Identify which cell holds the provided text, then report its [X, Y] central coordinate. 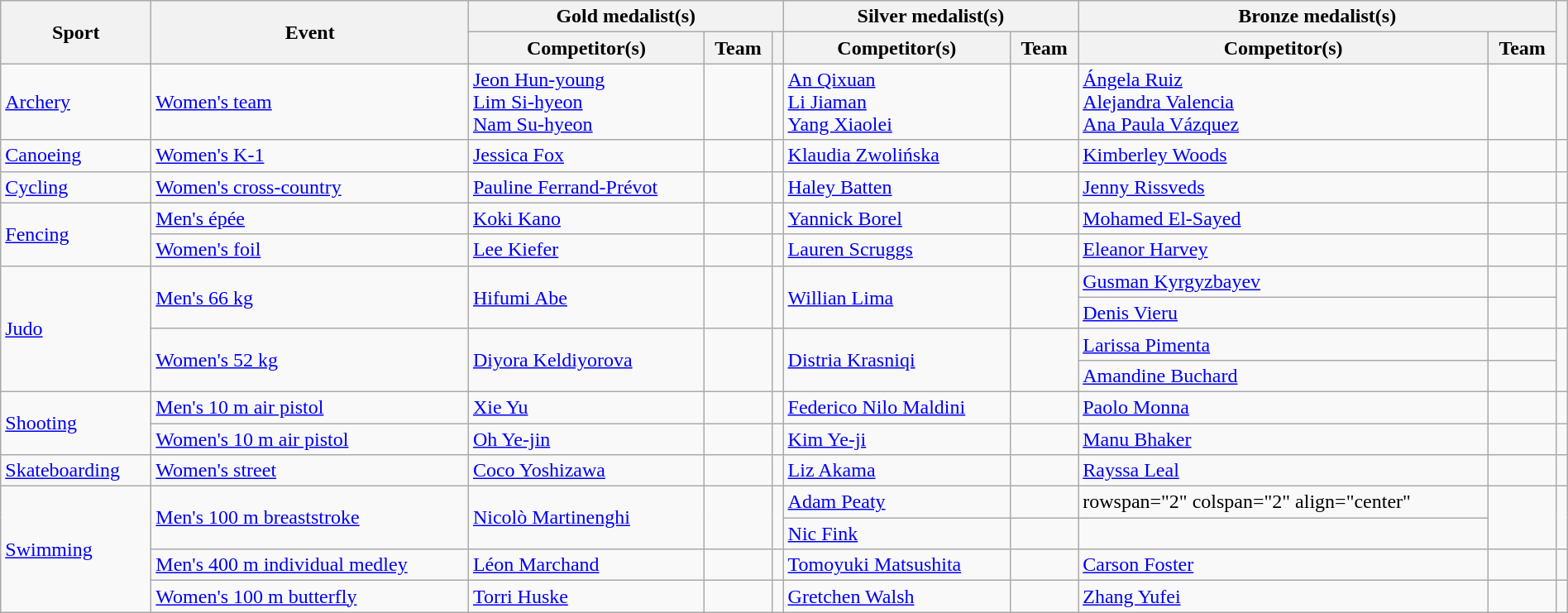
Women's K-1 [310, 156]
Paolo Monna [1284, 407]
Klaudia Zwolińska [896, 156]
Women's cross-country [310, 187]
Denis Vieru [1284, 313]
Koki Kano [586, 218]
Shooting [76, 423]
Men's 10 m air pistol [310, 407]
Canoeing [76, 156]
Jessica Fox [586, 156]
Liz Akama [896, 471]
Mohamed El-Sayed [1284, 218]
Tomoyuki Matsushita [896, 565]
Willian Lima [896, 297]
Pauline Ferrand-Prévot [586, 187]
Women's street [310, 471]
An Qixuan Li Jiaman Yang Xiaolei [896, 102]
Women's team [310, 102]
Federico Nilo Maldini [896, 407]
Skateboarding [76, 471]
Torri Huske [586, 596]
Distria Krasniqi [896, 360]
Kim Ye-ji [896, 439]
Eleanor Harvey [1284, 250]
Amandine Buchard [1284, 376]
Women's 10 m air pistol [310, 439]
Women's foil [310, 250]
Larissa Pimenta [1284, 344]
Adam Peaty [896, 502]
Nic Fink [896, 534]
Coco Yoshizawa [586, 471]
Archery [76, 102]
Léon Marchand [586, 565]
Jenny Rissveds [1284, 187]
Lee Kiefer [586, 250]
Bronze medalist(s) [1317, 17]
Cycling [76, 187]
Jeon Hun-young Lim Si-hyeon Nam Su-hyeon [586, 102]
Kimberley Woods [1284, 156]
Gold medalist(s) [625, 17]
Men's 100 m breaststroke [310, 518]
Hifumi Abe [586, 297]
Men's épée [310, 218]
Fencing [76, 234]
Men's 66 kg [310, 297]
Oh Ye-jin [586, 439]
rowspan="2" colspan="2" align="center" [1284, 502]
Diyora Keldiyorova [586, 360]
Ángela Ruiz Alejandra Valencia Ana Paula Vázquez [1284, 102]
Yannick Borel [896, 218]
Silver medalist(s) [931, 17]
Rayssa Leal [1284, 471]
Xie Yu [586, 407]
Nicolò Martinenghi [586, 518]
Lauren Scruggs [896, 250]
Men's 400 m individual medley [310, 565]
Sport [76, 32]
Judo [76, 328]
Women's 100 m butterfly [310, 596]
Carson Foster [1284, 565]
Event [310, 32]
Women's 52 kg [310, 360]
Manu Bhaker [1284, 439]
Zhang Yufei [1284, 596]
Swimming [76, 549]
Haley Batten [896, 187]
Gretchen Walsh [896, 596]
Gusman Kyrgyzbayev [1284, 281]
